Determine the (X, Y) coordinate at the center of the cell enclosing the given text.  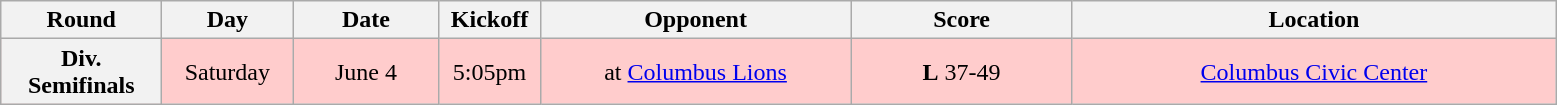
Opponent (696, 20)
Location (1314, 20)
Div. Semifinals (82, 72)
Date (366, 20)
Score (962, 20)
at Columbus Lions (696, 72)
Day (228, 20)
June 4 (366, 72)
Round (82, 20)
Kickoff (490, 20)
5:05pm (490, 72)
Columbus Civic Center (1314, 72)
Saturday (228, 72)
L 37-49 (962, 72)
